From the cell containing the given text, extract its center point as [x, y] coordinate. 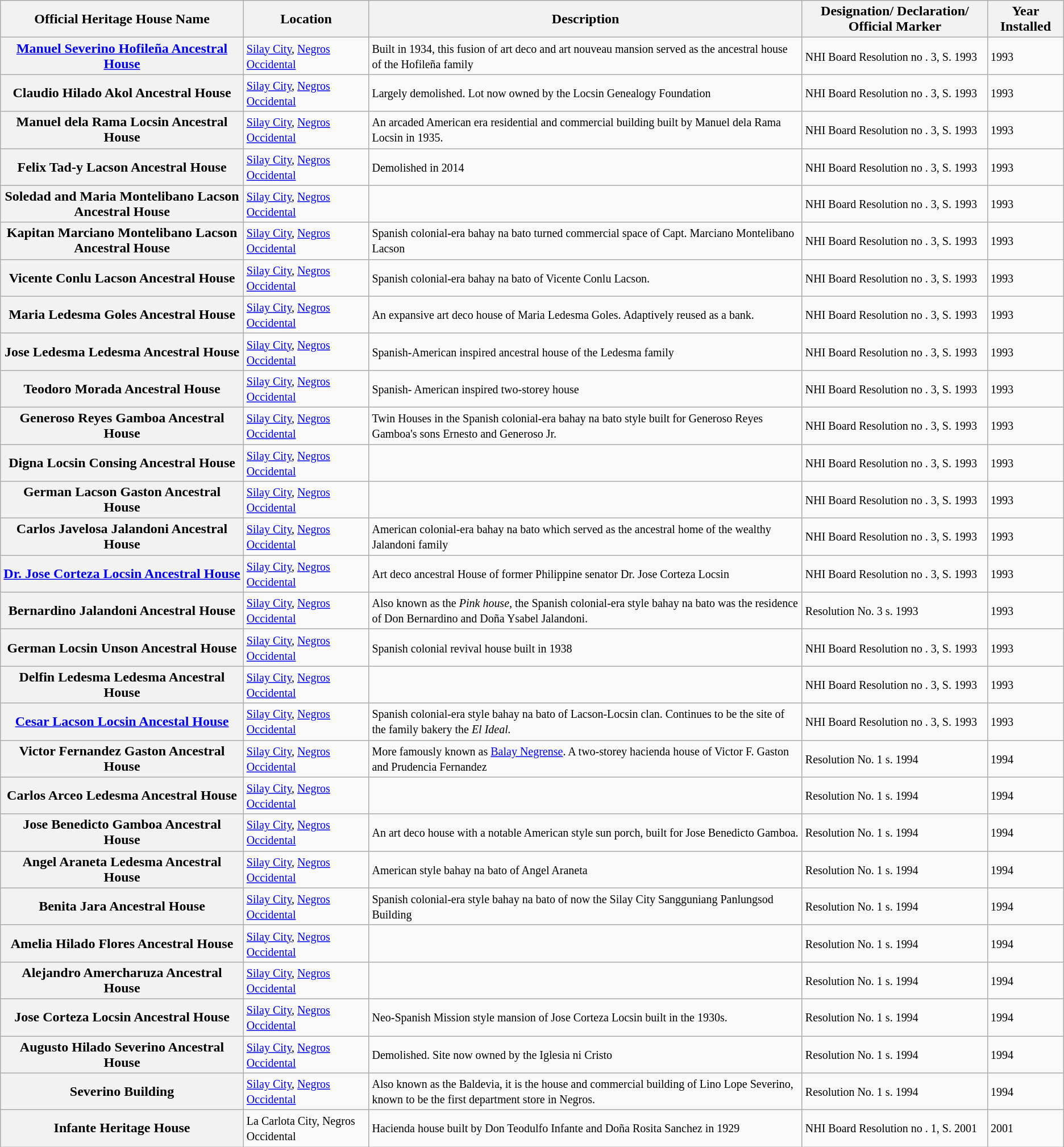
Manuel dela Rama Locsin Ancestral House [122, 130]
Location [306, 19]
German Lacson Gaston Ancestral House [122, 500]
Infante Heritage House [122, 1129]
Jose Corteza Locsin Ancestral House [122, 1017]
Spanish- American inspired two-storey house [585, 389]
German Locsin Unson Ancestral House [122, 648]
American style bahay na bato of Angel Araneta [585, 870]
Augusto Hilado Severino Ancestral House [122, 1054]
Manuel Severino Hofileña Ancestral House [122, 56]
Carlos Arceo Ledesma Ancestral House [122, 796]
Built in 1934, this fusion of art deco and art nouveau mansion served as the ancestral house of the Hofileña family [585, 56]
American colonial-era bahay na bato which served as the ancestral home of the wealthy Jalandoni family [585, 537]
Spanish colonial-era style bahay na bato of now the Silay City Sangguniang Panlungsod Building [585, 906]
Vicente Conlu Lacson Ancestral House [122, 277]
2001 [1026, 1129]
Carlos Javelosa Jalandoni Ancestral House [122, 537]
Victor Fernandez Gaston Ancestral House [122, 758]
Art deco ancestral House of former Philippine senator Dr. Jose Corteza Locsin [585, 574]
Also known as the Pink house, the Spanish colonial-era style bahay na bato was the residence of Don Bernardino and Doña Ysabel Jalandoni. [585, 610]
Spanish colonial-era bahay na bato of Vicente Conlu Lacson. [585, 277]
Dr. Jose Corteza Locsin Ancestral House [122, 574]
Twin Houses in the Spanish colonial-era bahay na bato style built for Generoso Reyes Gamboa's sons Ernesto and Generoso Jr. [585, 425]
Amelia Hilado Flores Ancestral House [122, 944]
Claudio Hilado Akol Ancestral House [122, 93]
Delfin Ledesma Ledesma Ancestral House [122, 684]
Jose Ledesma Ledesma Ancestral House [122, 351]
Spanish colonial-era style bahay na bato of Lacson-Locsin clan. Continues to be the site of the family bakery the El Ideal. [585, 722]
Resolution No. 3 s. 1993 [895, 610]
An expansive art deco house of Maria Ledesma Goles. Adaptively reused as a bank. [585, 315]
Benita Jara Ancestral House [122, 906]
La Carlota City, Negros Occidental [306, 1129]
Spanish colonial-era bahay na bato turned commercial space of Capt. Marciano Montelibano Lacson [585, 241]
Spanish colonial revival house built in 1938 [585, 648]
More famously known as Balay Negrense. A two-storey hacienda house of Victor F. Gaston and Prudencia Fernandez [585, 758]
Official Heritage House Name [122, 19]
Spanish-American inspired ancestral house of the Ledesma family [585, 351]
Hacienda house built by Don Teodulfo Infante and Doña Rosita Sanchez in 1929 [585, 1129]
Neo-Spanish Mission style mansion of Jose Corteza Locsin built in the 1930s. [585, 1017]
Angel Araneta Ledesma Ancestral House [122, 870]
Alejandro Amercharuza Ancestral House [122, 980]
Demolished. Site now owned by the Iglesia ni Cristo [585, 1054]
An arcaded American era residential and commercial building built by Manuel dela Rama Locsin in 1935. [585, 130]
Description [585, 19]
Demolished in 2014 [585, 167]
Maria Ledesma Goles Ancestral House [122, 315]
Also known as the Baldevia, it is the house and commercial building of Lino Lope Severino, known to be the first department store in Negros. [585, 1091]
Severino Building [122, 1091]
Teodoro Morada Ancestral House [122, 389]
Digna Locsin Consing Ancestral House [122, 463]
Generoso Reyes Gamboa Ancestral House [122, 425]
Soledad and Maria Montelibano Lacson Ancestral House [122, 203]
Bernardino Jalandoni Ancestral House [122, 610]
Cesar Lacson Locsin Ancestal House [122, 722]
An art deco house with a notable American style sun porch, built for Jose Benedicto Gamboa. [585, 832]
Kapitan Marciano Montelibano Lacson Ancestral House [122, 241]
Jose Benedicto Gamboa Ancestral House [122, 832]
NHI Board Resolution no . 1, S. 2001 [895, 1129]
Largely demolished. Lot now owned by the Locsin Genealogy Foundation [585, 93]
Felix Tad-y Lacson Ancestral House [122, 167]
Designation/ Declaration/ Official Marker [895, 19]
Year Installed [1026, 19]
